For the text-containing cell, return its midpoint in (X, Y) coordinate format. 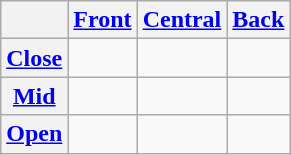
Mid (34, 96)
Open (34, 134)
Close (34, 58)
Back (258, 20)
Central (182, 20)
Front (102, 20)
